Identify which cell holds the provided text, then report its [X, Y] central coordinate. 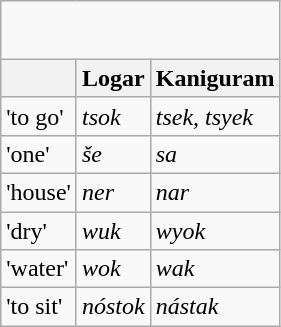
tsok [113, 116]
nar [215, 192]
wak [215, 269]
Logar [113, 78]
nóstok [113, 307]
wok [113, 269]
Kaniguram [215, 78]
sa [215, 154]
nástak [215, 307]
še [113, 154]
'house' [39, 192]
tsek, tsyek [215, 116]
wuk [113, 231]
'to sit' [39, 307]
wyok [215, 231]
'water' [39, 269]
'dry' [39, 231]
ner [113, 192]
'one' [39, 154]
'to go' [39, 116]
